From the cell containing the given text, extract its center point as (x, y) coordinate. 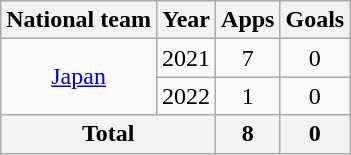
Japan (79, 77)
Apps (248, 20)
8 (248, 134)
Goals (315, 20)
2022 (186, 96)
7 (248, 58)
National team (79, 20)
1 (248, 96)
Year (186, 20)
Total (108, 134)
2021 (186, 58)
